Capture the cell that displays the provided text and extract its [X, Y] central coordinate. 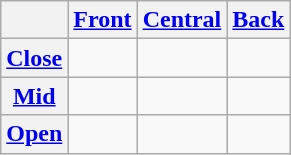
Front [102, 20]
Mid [34, 96]
Central [182, 20]
Back [258, 20]
Open [34, 134]
Close [34, 58]
